Extract the (x, y) coordinate from the center of the cell holding the provided text.  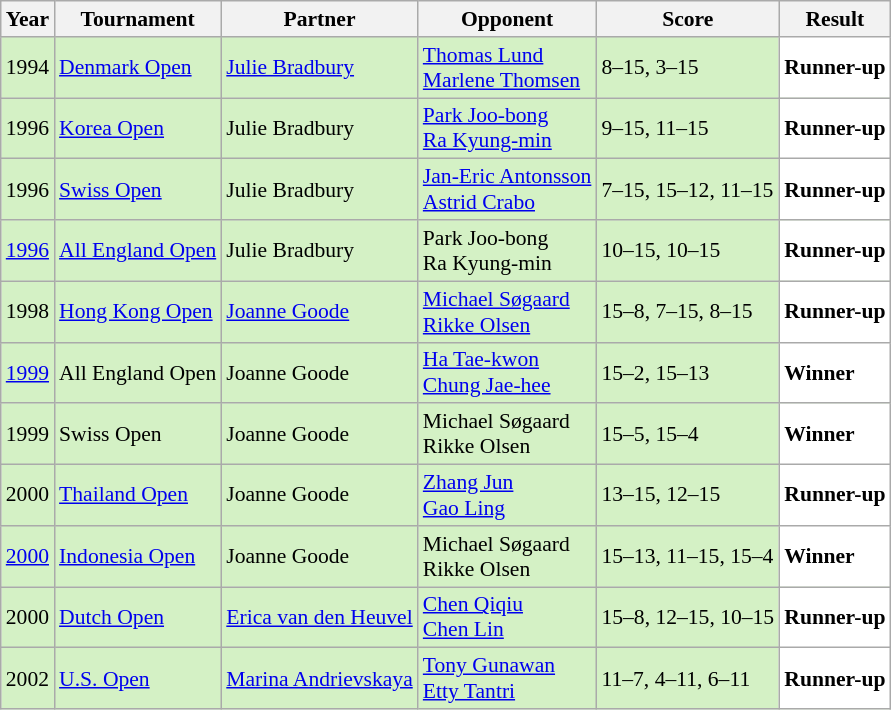
1994 (28, 68)
Hong Kong Open (138, 312)
Score (688, 19)
Korea Open (138, 128)
9–15, 11–15 (688, 128)
15–8, 7–15, 8–15 (688, 312)
Partner (320, 19)
Ha Tae-kwon Chung Jae-hee (508, 372)
Result (834, 19)
10–15, 10–15 (688, 250)
Zhang Jun Gao Ling (508, 496)
Erica van den Heuvel (320, 618)
Opponent (508, 19)
1998 (28, 312)
Indonesia Open (138, 556)
Chen Qiqiu Chen Lin (508, 618)
Dutch Open (138, 618)
7–15, 15–12, 11–15 (688, 190)
Year (28, 19)
Denmark Open (138, 68)
15–5, 15–4 (688, 434)
15–2, 15–13 (688, 372)
13–15, 12–15 (688, 496)
U.S. Open (138, 678)
Tony Gunawan Etty Tantri (508, 678)
2002 (28, 678)
8–15, 3–15 (688, 68)
Jan-Eric Antonsson Astrid Crabo (508, 190)
15–13, 11–15, 15–4 (688, 556)
15–8, 12–15, 10–15 (688, 618)
Marina Andrievskaya (320, 678)
Thomas Lund Marlene Thomsen (508, 68)
Tournament (138, 19)
Thailand Open (138, 496)
11–7, 4–11, 6–11 (688, 678)
